Search for the cell housing the specified text and yield its (x, y) center coordinate. 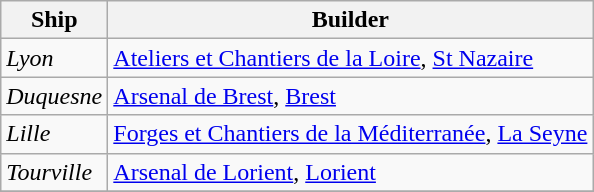
Ship (54, 20)
Arsenal de Lorient, Lorient (350, 172)
Lille (54, 134)
Tourville (54, 172)
Builder (350, 20)
Ateliers et Chantiers de la Loire, St Nazaire (350, 58)
Lyon (54, 58)
Duquesne (54, 96)
Forges et Chantiers de la Méditerranée, La Seyne (350, 134)
Arsenal de Brest, Brest (350, 96)
